From the cell containing the given text, extract its center point as (X, Y) coordinate. 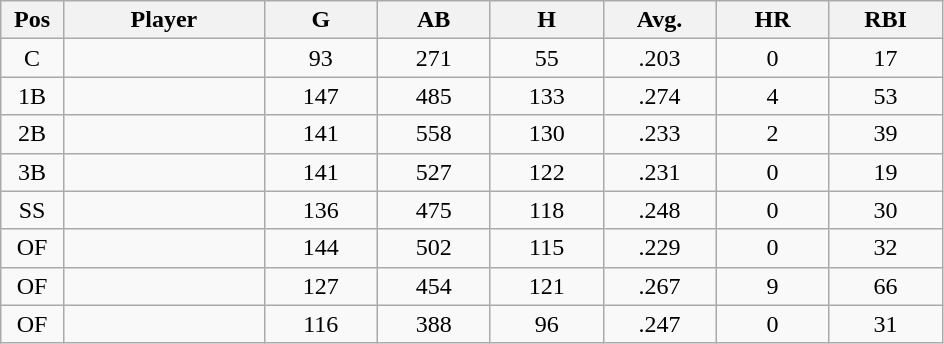
.274 (660, 96)
32 (886, 248)
475 (434, 210)
558 (434, 134)
3B (32, 172)
93 (320, 58)
2B (32, 134)
502 (434, 248)
C (32, 58)
527 (434, 172)
RBI (886, 20)
136 (320, 210)
130 (546, 134)
AB (434, 20)
388 (434, 324)
39 (886, 134)
485 (434, 96)
96 (546, 324)
.231 (660, 172)
Avg. (660, 20)
116 (320, 324)
9 (772, 286)
Pos (32, 20)
.267 (660, 286)
1B (32, 96)
144 (320, 248)
66 (886, 286)
454 (434, 286)
.248 (660, 210)
118 (546, 210)
G (320, 20)
19 (886, 172)
Player (164, 20)
147 (320, 96)
127 (320, 286)
53 (886, 96)
121 (546, 286)
HR (772, 20)
30 (886, 210)
.229 (660, 248)
.233 (660, 134)
H (546, 20)
4 (772, 96)
133 (546, 96)
SS (32, 210)
.247 (660, 324)
115 (546, 248)
2 (772, 134)
55 (546, 58)
271 (434, 58)
122 (546, 172)
.203 (660, 58)
17 (886, 58)
31 (886, 324)
